Locate the cell with the specified text and output its (X, Y) center coordinate. 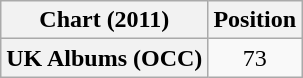
73 (255, 58)
Position (255, 20)
Chart (2011) (104, 20)
UK Albums (OCC) (104, 58)
